Pinpoint the cell where the given text exists, returning its [X, Y] midpoint coordinate. 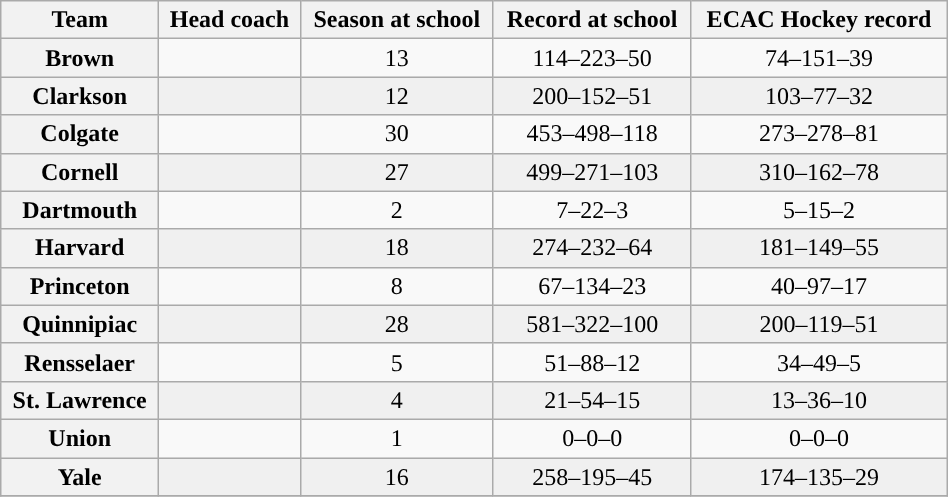
16 [396, 477]
5 [396, 362]
453–498–118 [592, 134]
ECAC Hockey record [819, 20]
Union [80, 438]
Head coach [230, 20]
67–134–23 [592, 286]
5–15–2 [819, 210]
27 [396, 172]
200–152–51 [592, 96]
Team [80, 20]
40–97–17 [819, 286]
Rensselaer [80, 362]
Dartmouth [80, 210]
Princeton [80, 286]
13–36–10 [819, 400]
21–54–15 [592, 400]
28 [396, 324]
174–135–29 [819, 477]
18 [396, 248]
Brown [80, 58]
200–119–51 [819, 324]
258–195–45 [592, 477]
30 [396, 134]
2 [396, 210]
4 [396, 400]
34–49–5 [819, 362]
Harvard [80, 248]
Record at school [592, 20]
Yale [80, 477]
74–151–39 [819, 58]
51–88–12 [592, 362]
Season at school [396, 20]
499–271–103 [592, 172]
8 [396, 286]
1 [396, 438]
581–322–100 [592, 324]
273–278–81 [819, 134]
114–223–50 [592, 58]
181–149–55 [819, 248]
7–22–3 [592, 210]
274–232–64 [592, 248]
310–162–78 [819, 172]
Cornell [80, 172]
Quinnipiac [80, 324]
13 [396, 58]
St. Lawrence [80, 400]
103–77–32 [819, 96]
Clarkson [80, 96]
12 [396, 96]
Colgate [80, 134]
